Capture the cell that displays the provided text and extract its [x, y] central coordinate. 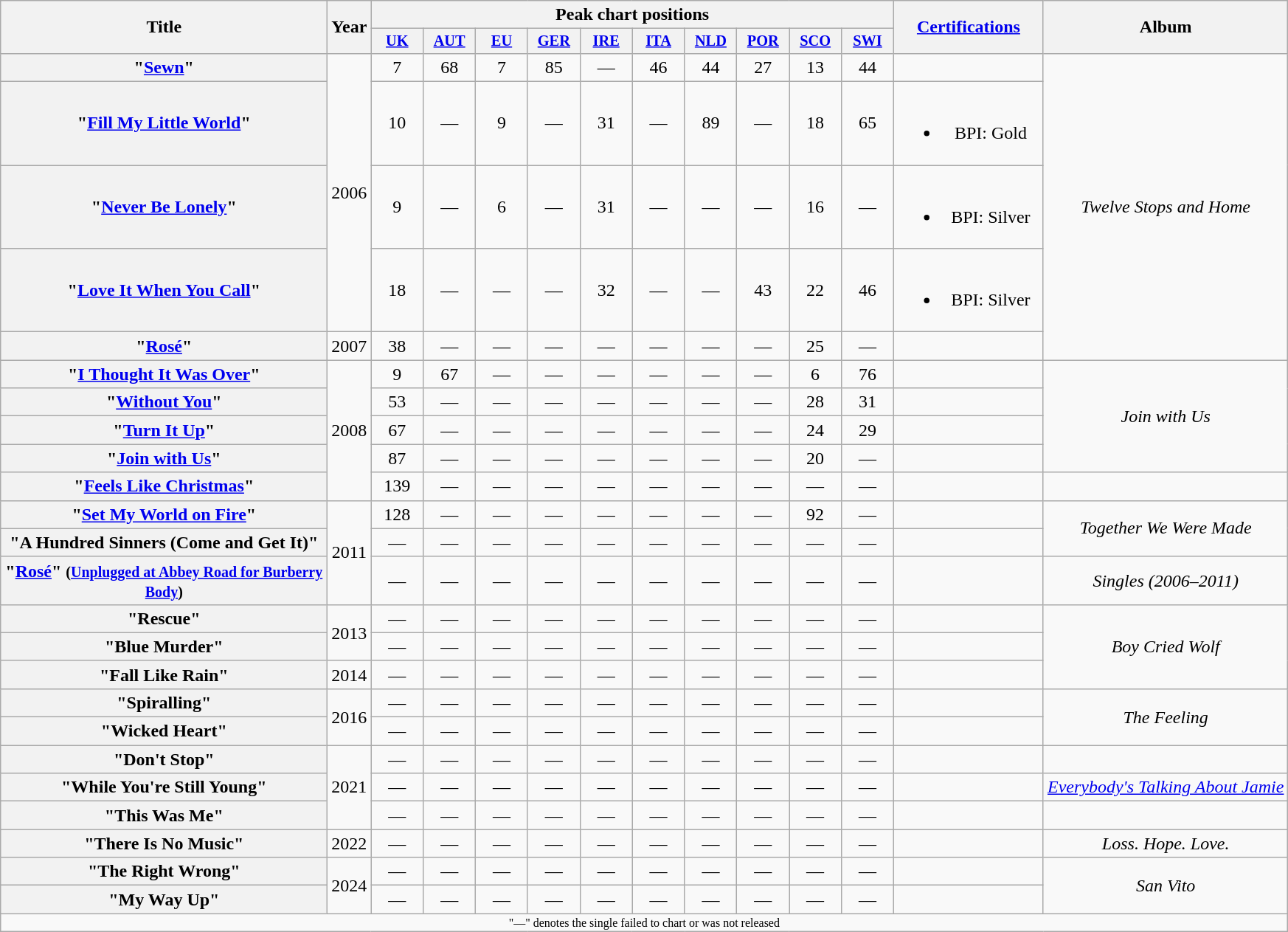
BPI: Gold [968, 124]
128 [397, 514]
2014 [350, 674]
NLD [711, 41]
2006 [350, 192]
2022 [350, 843]
"This Was Me" [164, 815]
Singles (2006–2011) [1166, 580]
"Sewn" [164, 67]
24 [816, 430]
"Join with Us" [164, 458]
2011 [350, 552]
Twelve Stops and Home [1166, 207]
53 [397, 402]
"Don't Stop" [164, 759]
"Without You" [164, 402]
"Fill My Little World" [164, 124]
139 [397, 486]
2016 [350, 717]
POR [763, 41]
"Set My World on Fire" [164, 514]
2007 [350, 346]
92 [816, 514]
"While You're Still Young" [164, 787]
Certifications [968, 27]
Album [1166, 27]
"The Right Wrong" [164, 871]
SWI [868, 41]
16 [816, 207]
"Spiralling" [164, 703]
"Love It When You Call" [164, 291]
89 [711, 124]
2021 [350, 787]
"Never Be Lonely" [164, 207]
"Feels Like Christmas" [164, 486]
27 [763, 67]
GER [553, 41]
Peak chart positions [633, 15]
2013 [350, 632]
"—" denotes the single failed to chart or was not released [645, 922]
22 [816, 291]
"There Is No Music" [164, 843]
"A Hundred Sinners (Come and Get It)" [164, 542]
"Rosé" [164, 346]
ITA [658, 41]
Title [164, 27]
The Feeling [1166, 717]
2024 [350, 886]
25 [816, 346]
SCO [816, 41]
"Fall Like Rain" [164, 674]
San Vito [1166, 886]
"Rescue" [164, 618]
EU [502, 41]
"I Thought It Was Over" [164, 374]
38 [397, 346]
"Rosé" (Unplugged at Abbey Road for Burberry Body) [164, 580]
"My Way Up" [164, 900]
Everybody's Talking About Jamie [1166, 787]
32 [606, 291]
20 [816, 458]
76 [868, 374]
65 [868, 124]
IRE [606, 41]
UK [397, 41]
68 [450, 67]
Loss. Hope. Love. [1166, 843]
Join with Us [1166, 416]
85 [553, 67]
87 [397, 458]
"Turn It Up" [164, 430]
10 [397, 124]
"Wicked Heart" [164, 731]
Boy Cried Wolf [1166, 646]
13 [816, 67]
43 [763, 291]
Together We Were Made [1166, 528]
29 [868, 430]
Year [350, 27]
"Blue Murder" [164, 646]
2008 [350, 430]
AUT [450, 41]
28 [816, 402]
